Scan for the cell matching the given text and deliver its [x, y] coordinate at center. 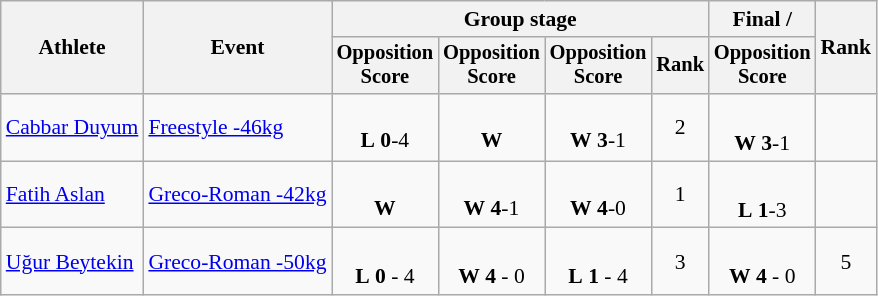
W 4-1 [492, 194]
Fatih Aslan [72, 194]
L 0-4 [386, 128]
Final / [762, 19]
L 1-3 [762, 194]
W 4-0 [598, 194]
Uğur Beytekin [72, 262]
1 [680, 194]
Freestyle -46kg [237, 128]
Greco-Roman -50kg [237, 262]
Athlete [72, 48]
Event [237, 48]
Cabbar Duyum [72, 128]
5 [846, 262]
L 0 - 4 [386, 262]
2 [680, 128]
L 1 - 4 [598, 262]
Greco-Roman -42kg [237, 194]
3 [680, 262]
Group stage [520, 19]
